Locate the cell with the specified text and output its [X, Y] center coordinate. 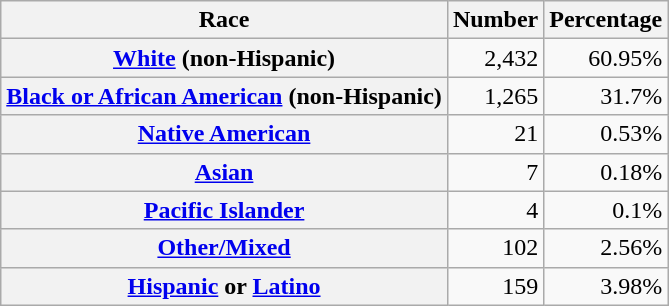
Native American [224, 134]
Race [224, 20]
Black or African American (non-Hispanic) [224, 96]
21 [495, 134]
Percentage [606, 20]
Other/Mixed [224, 248]
White (non-Hispanic) [224, 58]
0.53% [606, 134]
60.95% [606, 58]
2.56% [606, 248]
Number [495, 20]
102 [495, 248]
7 [495, 172]
Hispanic or Latino [224, 286]
Asian [224, 172]
31.7% [606, 96]
1,265 [495, 96]
0.18% [606, 172]
2,432 [495, 58]
4 [495, 210]
3.98% [606, 286]
0.1% [606, 210]
159 [495, 286]
Pacific Islander [224, 210]
